Locate the cell with the specified text and output its (X, Y) center coordinate. 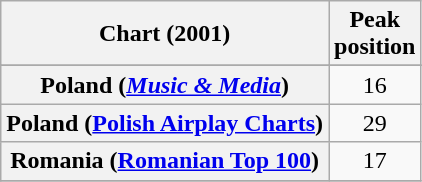
Chart (2001) (165, 34)
Peakposition (375, 34)
Poland (Music & Media) (165, 85)
Romania (Romanian Top 100) (165, 161)
29 (375, 123)
16 (375, 85)
17 (375, 161)
Poland (Polish Airplay Charts) (165, 123)
